Find where the given text appears and provide that cell's center as [x, y] coordinate. 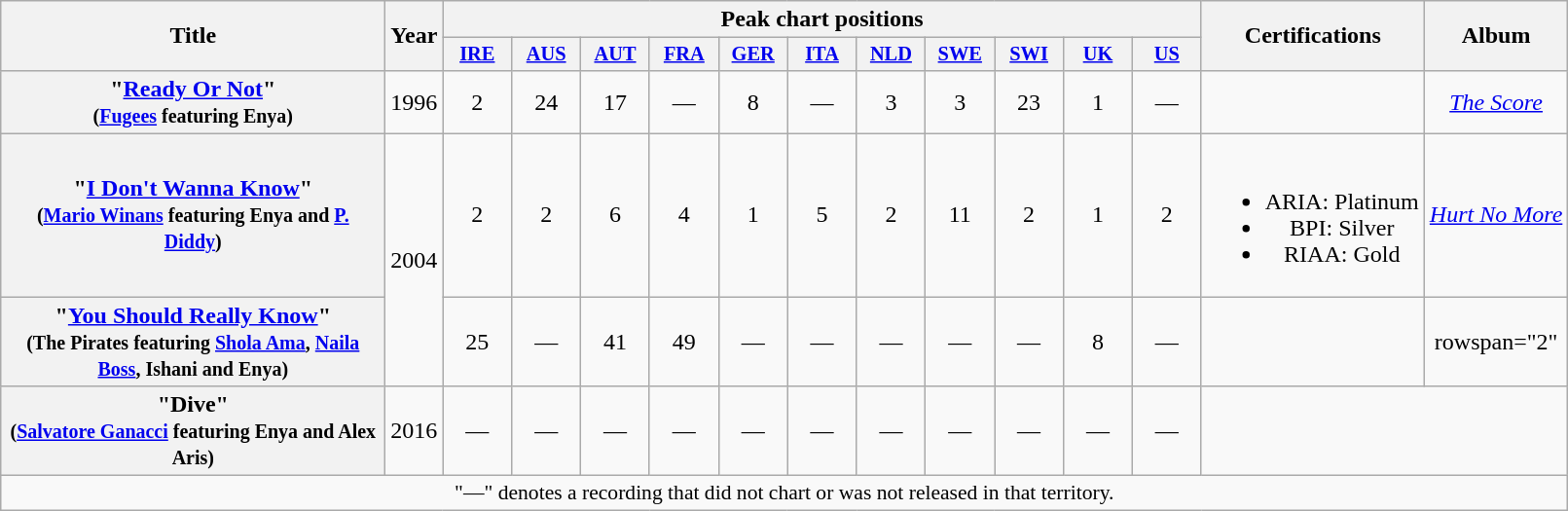
2004 [415, 261]
Title [193, 36]
IRE [477, 55]
41 [615, 342]
Hurt No More [1496, 216]
4 [683, 216]
Peak chart positions [821, 19]
6 [615, 216]
17 [615, 101]
Certifications [1312, 36]
24 [547, 101]
UK [1098, 55]
"I Don't Wanna Know"(Mario Winans featuring Enya and P. Diddy) [193, 216]
GER [753, 55]
2016 [415, 431]
SWI [1030, 55]
rowspan="2" [1496, 342]
11 [960, 216]
49 [683, 342]
"Dive"(Salvatore Ganacci featuring Enya and Alex Aris) [193, 431]
Year [415, 36]
"Ready Or Not"(Fugees featuring Enya) [193, 101]
AUS [547, 55]
"—" denotes a recording that did not chart or was not released in that territory. [784, 493]
25 [477, 342]
ITA [821, 55]
SWE [960, 55]
NLD [892, 55]
US [1166, 55]
FRA [683, 55]
23 [1030, 101]
Album [1496, 36]
AUT [615, 55]
"You Should Really Know"(The Pirates featuring Shola Ama, Naila Boss, Ishani and Enya) [193, 342]
The Score [1496, 101]
ARIA: PlatinumBPI: SilverRIAA: Gold [1312, 216]
1996 [415, 101]
5 [821, 216]
